Search for the cell housing the specified text and yield its (x, y) center coordinate. 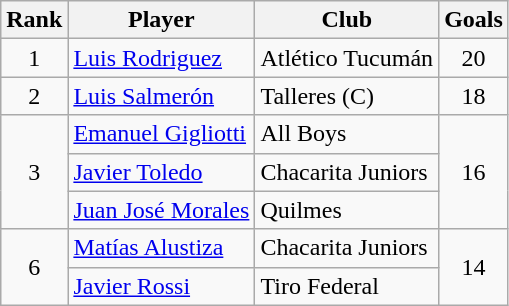
6 (34, 267)
Atlético Tucumán (347, 58)
Javier Rossi (162, 286)
Emanuel Gigliotti (162, 134)
Javier Toledo (162, 172)
20 (474, 58)
Juan José Morales (162, 210)
14 (474, 267)
Matías Alustiza (162, 248)
Quilmes (347, 210)
Player (162, 20)
Rank (34, 20)
16 (474, 172)
3 (34, 172)
Club (347, 20)
All Boys (347, 134)
Talleres (C) (347, 96)
Tiro Federal (347, 286)
Luis Salmerón (162, 96)
2 (34, 96)
Luis Rodriguez (162, 58)
Goals (474, 20)
1 (34, 58)
18 (474, 96)
